Find where the given text appears and provide that cell's center as [x, y] coordinate. 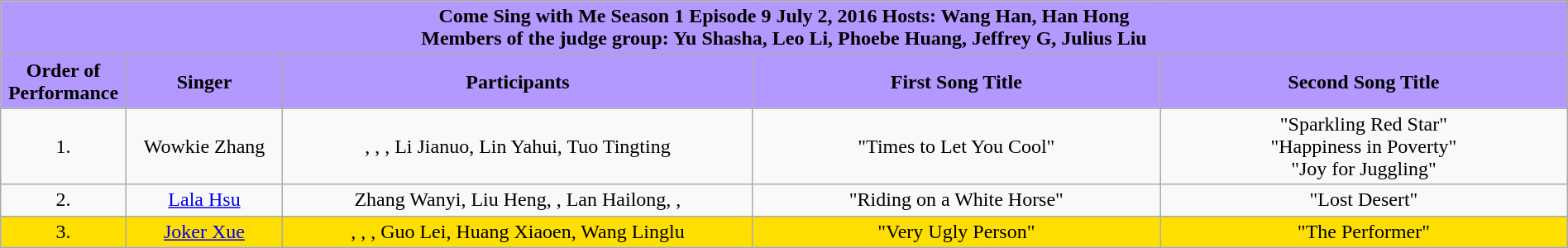
"Times to Let You Cool" [956, 146]
Second Song Title [1365, 81]
"The Performer" [1365, 231]
1. [64, 146]
First Song Title [956, 81]
Participants [518, 81]
Lala Hsu [203, 200]
Zhang Wanyi, Liu Heng, , Lan Hailong, , [518, 200]
Order of Performance [64, 81]
"Sparkling Red Star" "Happiness in Poverty" "Joy for Juggling" [1365, 146]
"Very Ugly Person" [956, 231]
, , , Li Jianuo, Lin Yahui, Tuo Tingting [518, 146]
2. [64, 200]
3. [64, 231]
Singer [203, 81]
"Riding on a White Horse" [956, 200]
"Lost Desert" [1365, 200]
Wowkie Zhang [203, 146]
Joker Xue [203, 231]
, , , Guo Lei, Huang Xiaoen, Wang Linglu [518, 231]
